Determine the [x, y] coordinate at the center of the cell enclosing the given text.  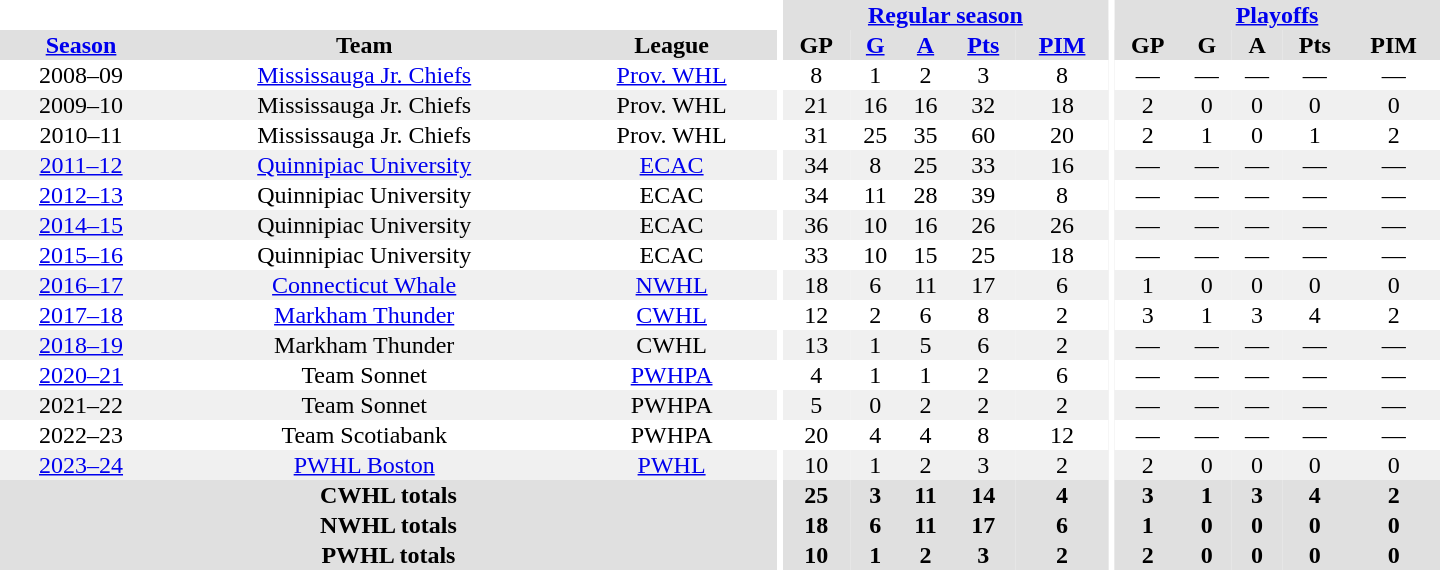
2023–24 [81, 465]
2009–10 [81, 105]
PWHL [671, 465]
21 [816, 105]
2011–12 [81, 165]
31 [816, 135]
Playoffs [1277, 15]
14 [984, 495]
CWHL totals [388, 495]
2014–15 [81, 225]
League [671, 45]
2012–13 [81, 195]
2017–18 [81, 315]
2008–09 [81, 75]
13 [816, 345]
36 [816, 225]
35 [925, 135]
2018–19 [81, 345]
PWHL totals [388, 555]
NWHL totals [388, 525]
Connecticut Whale [364, 285]
15 [925, 255]
PWHL Boston [364, 465]
2010–11 [81, 135]
Team [364, 45]
60 [984, 135]
28 [925, 195]
NWHL [671, 285]
Team Scotiabank [364, 435]
39 [984, 195]
32 [984, 105]
2021–22 [81, 405]
Season [81, 45]
2016–17 [81, 285]
2020–21 [81, 375]
Regular season [945, 15]
2022–23 [81, 435]
2015–16 [81, 255]
